Detect which cell encompasses the target text, then output its [X, Y] center coordinate. 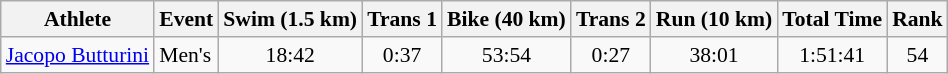
Trans 2 [611, 19]
38:01 [714, 55]
53:54 [506, 55]
54 [918, 55]
0:27 [611, 55]
Total Time [832, 19]
Event [186, 19]
Rank [918, 19]
1:51:41 [832, 55]
Jacopo Butturini [78, 55]
Men's [186, 55]
0:37 [402, 55]
Run (10 km) [714, 19]
Athlete [78, 19]
Trans 1 [402, 19]
18:42 [290, 55]
Bike (40 km) [506, 19]
Swim (1.5 km) [290, 19]
